Output the (x, y) coordinate of the center of the cell containing the given text.  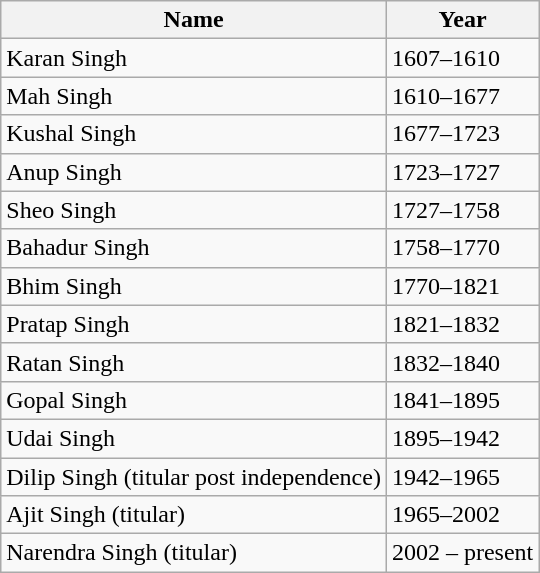
Sheo Singh (194, 210)
Gopal Singh (194, 400)
Udai Singh (194, 438)
Ratan Singh (194, 362)
1841–1895 (462, 400)
Kushal Singh (194, 134)
Year (462, 20)
1727–1758 (462, 210)
Bahadur Singh (194, 248)
1677–1723 (462, 134)
1723–1727 (462, 172)
1895–1942 (462, 438)
Ajit Singh (titular) (194, 515)
Dilip Singh (titular post independence) (194, 477)
1607–1610 (462, 58)
1821–1832 (462, 324)
Narendra Singh (titular) (194, 553)
Anup Singh (194, 172)
1832–1840 (462, 362)
1770–1821 (462, 286)
1965–2002 (462, 515)
Karan Singh (194, 58)
Pratap Singh (194, 324)
1942–1965 (462, 477)
1610–1677 (462, 96)
Mah Singh (194, 96)
Name (194, 20)
Bhim Singh (194, 286)
1758–1770 (462, 248)
2002 – present (462, 553)
